Return the (X, Y) coordinate for the center point of the cell that contains the specified text.  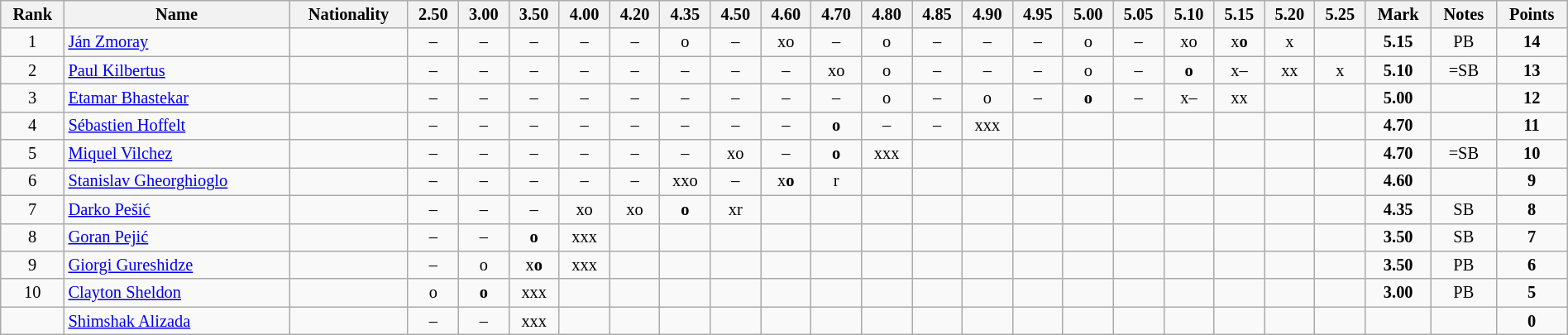
1 (33, 42)
14 (1532, 42)
Sébastien Hoffelt (177, 126)
3 (33, 98)
Shimshak Alizada (177, 321)
Etamar Bhastekar (177, 98)
Nationality (349, 14)
Name (177, 14)
xr (736, 209)
Stanislav Gheorghioglo (177, 181)
Miquel Vilchez (177, 154)
4.00 (584, 14)
Ján Zmoray (177, 42)
Clayton Sheldon (177, 293)
2 (33, 70)
Notes (1464, 14)
0 (1532, 321)
Mark (1398, 14)
4 (33, 126)
Paul Kilbertus (177, 70)
xxo (685, 181)
4.20 (635, 14)
Giorgi Gureshidze (177, 265)
4.90 (987, 14)
12 (1532, 98)
r (837, 181)
Rank (33, 14)
Goran Pejić (177, 237)
4.50 (736, 14)
4.85 (938, 14)
Points (1532, 14)
5.20 (1290, 14)
2.50 (433, 14)
4.95 (1037, 14)
13 (1532, 70)
5.25 (1340, 14)
11 (1532, 126)
4.80 (887, 14)
Darko Pešić (177, 209)
5.05 (1138, 14)
